Locate the cell with the specified text and output its (x, y) center coordinate. 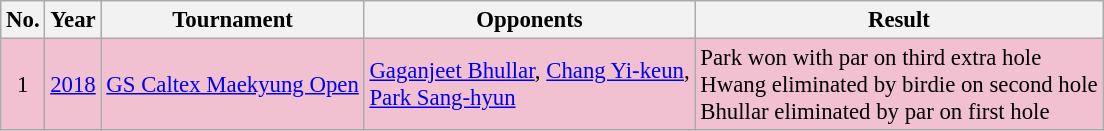
Result (899, 20)
GS Caltex Maekyung Open (232, 85)
Tournament (232, 20)
2018 (73, 85)
1 (23, 85)
No. (23, 20)
Gaganjeet Bhullar, Chang Yi-keun, Park Sang-hyun (530, 85)
Park won with par on third extra holeHwang eliminated by birdie on second holeBhullar eliminated by par on first hole (899, 85)
Year (73, 20)
Opponents (530, 20)
